Pinpoint the cell where the given text exists, returning its (X, Y) midpoint coordinate. 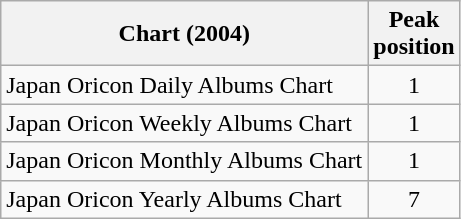
7 (414, 199)
Japan Oricon Monthly Albums Chart (184, 161)
Peakposition (414, 34)
Japan Oricon Yearly Albums Chart (184, 199)
Chart (2004) (184, 34)
Japan Oricon Daily Albums Chart (184, 85)
Japan Oricon Weekly Albums Chart (184, 123)
